Locate the cell with the specified text and output its [X, Y] center coordinate. 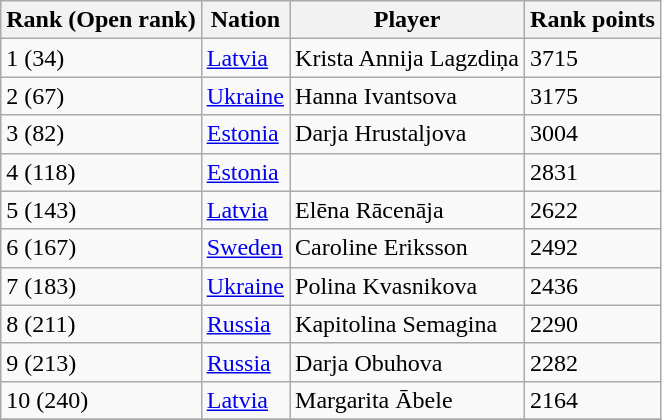
Sweden [245, 248]
Polina Kvasnikova [408, 286]
2164 [593, 400]
7 (183) [101, 286]
Player [408, 20]
3715 [593, 58]
2 (67) [101, 96]
3 (82) [101, 134]
9 (213) [101, 362]
2622 [593, 210]
10 (240) [101, 400]
2436 [593, 286]
Hanna Ivantsova [408, 96]
2492 [593, 248]
Darja Hrustaljova [408, 134]
Krista Annija Lagzdiņa [408, 58]
Darja Obuhova [408, 362]
1 (34) [101, 58]
Rank points [593, 20]
8 (211) [101, 324]
3175 [593, 96]
2290 [593, 324]
Caroline Eriksson [408, 248]
5 (143) [101, 210]
4 (118) [101, 172]
Margarita Ābele [408, 400]
Elēna Rācenāja [408, 210]
Rank (Open rank) [101, 20]
3004 [593, 134]
Nation [245, 20]
6 (167) [101, 248]
2831 [593, 172]
2282 [593, 362]
Kapitolina Semagina [408, 324]
